Identify which cell holds the provided text, then report its [X, Y] central coordinate. 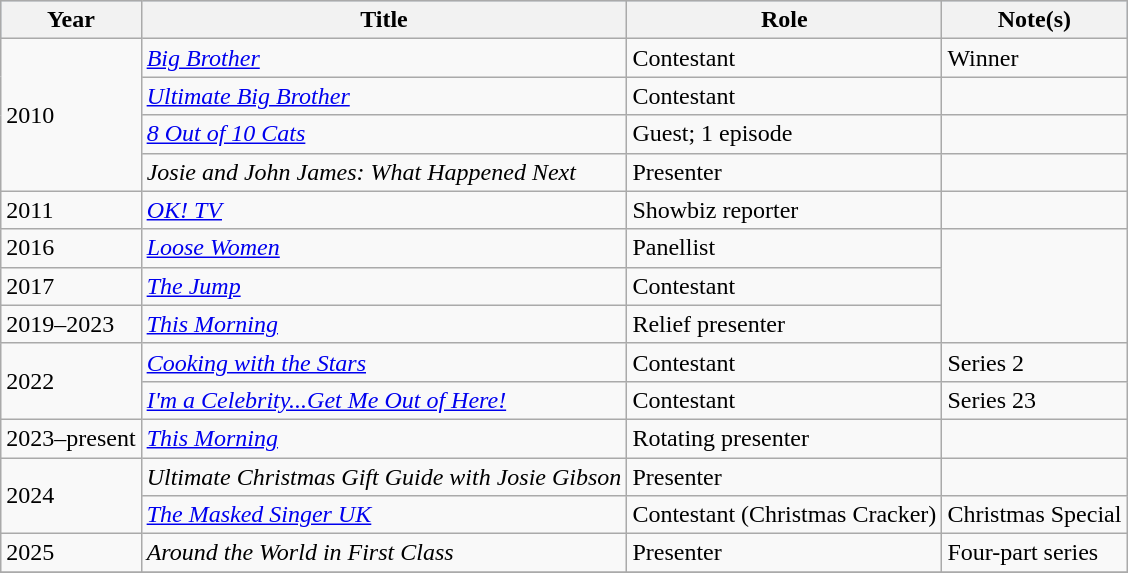
2016 [71, 248]
Around the World in First Class [384, 553]
Showbiz reporter [784, 210]
Ultimate Big Brother [384, 96]
Loose Women [384, 248]
Title [384, 20]
2019–2023 [71, 324]
Rotating presenter [784, 438]
The Masked Singer UK [384, 515]
2022 [71, 381]
2025 [71, 553]
Series 23 [1034, 400]
Panellist [784, 248]
2023–present [71, 438]
The Jump [384, 286]
8 Out of 10 Cats [384, 134]
Contestant (Christmas Cracker) [784, 515]
OK! TV [384, 210]
Role [784, 20]
Year [71, 20]
2017 [71, 286]
I'm a Celebrity...Get Me Out of Here! [384, 400]
Cooking with the Stars [384, 362]
2024 [71, 496]
2010 [71, 115]
Josie and John James: What Happened Next [384, 172]
Ultimate Christmas Gift Guide with Josie Gibson [384, 477]
Christmas Special [1034, 515]
Note(s) [1034, 20]
Four-part series [1034, 553]
2011 [71, 210]
Relief presenter [784, 324]
Big Brother [384, 58]
Winner [1034, 58]
Series 2 [1034, 362]
Guest; 1 episode [784, 134]
